Provide the (X, Y) coordinate of the cell's center where the given text is located.  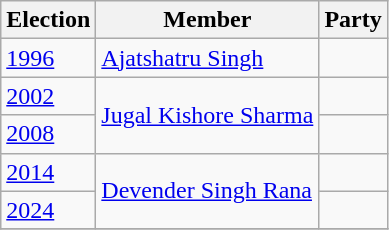
Jugal Kishore Sharma (208, 115)
2014 (48, 172)
1996 (48, 58)
Party (353, 20)
Devender Singh Rana (208, 191)
Member (208, 20)
2002 (48, 96)
2008 (48, 134)
2024 (48, 210)
Ajatshatru Singh (208, 58)
Election (48, 20)
